Search for the cell housing the specified text and yield its [X, Y] center coordinate. 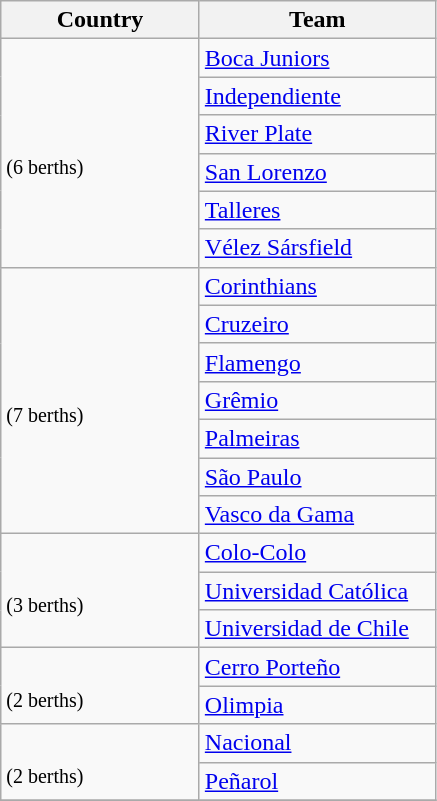
Vasco da Gama [317, 515]
Country [100, 20]
Palmeiras [317, 438]
Universidad Católica [317, 591]
Universidad de Chile [317, 629]
Grêmio [317, 400]
Boca Juniors [317, 58]
(7 berths) [100, 400]
River Plate [317, 134]
Cerro Porteño [317, 667]
Colo-Colo [317, 553]
Talleres [317, 210]
Team [317, 20]
(3 berths) [100, 591]
Independiente [317, 96]
Corinthians [317, 286]
São Paulo [317, 477]
Vélez Sársfield [317, 248]
Peñarol [317, 781]
Nacional [317, 743]
(6 berths) [100, 153]
Olimpia [317, 705]
Cruzeiro [317, 324]
Flamengo [317, 362]
San Lorenzo [317, 172]
